Determine the [x, y] coordinate at the center of the cell enclosing the given text.  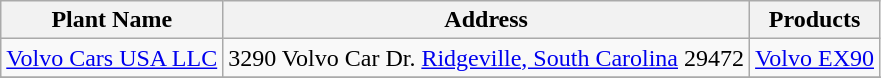
3290 Volvo Car Dr. Ridgeville, South Carolina 29472 [486, 58]
Volvo Cars USA LLC [112, 58]
Products [815, 20]
Volvo EX90 [815, 58]
Address [486, 20]
Plant Name [112, 20]
